Scan for the cell matching the given text and deliver its (X, Y) coordinate at center. 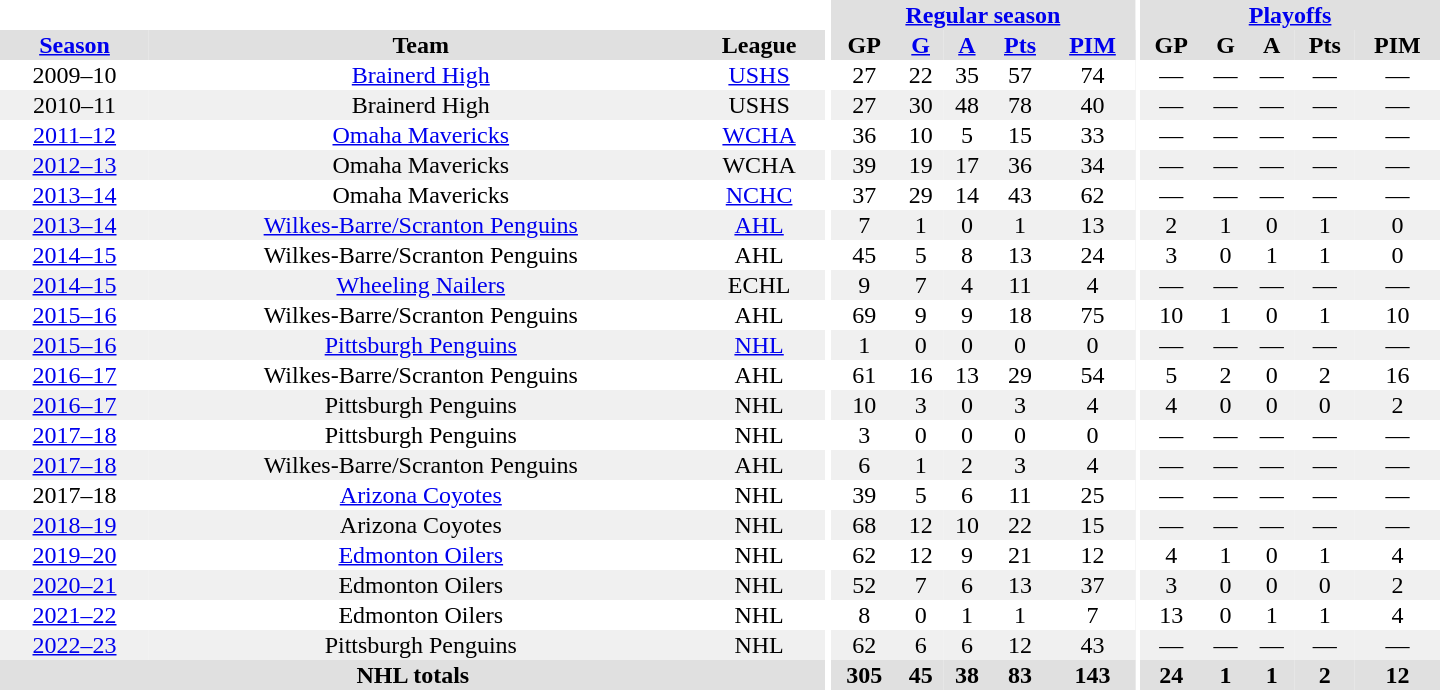
75 (1092, 315)
69 (864, 315)
2011–12 (74, 135)
NHL totals (413, 675)
Playoffs (1290, 15)
305 (864, 675)
83 (1020, 675)
57 (1020, 75)
78 (1020, 105)
54 (1092, 375)
Season (74, 45)
Team (421, 45)
League (760, 45)
2018–19 (74, 525)
Regular season (983, 15)
25 (1092, 495)
34 (1092, 165)
30 (921, 105)
14 (967, 195)
2021–22 (74, 615)
2022–23 (74, 645)
2019–20 (74, 555)
33 (1092, 135)
19 (921, 165)
143 (1092, 675)
18 (1020, 315)
Wheeling Nailers (421, 285)
35 (967, 75)
ECHL (760, 285)
2010–11 (74, 105)
2009–10 (74, 75)
40 (1092, 105)
2020–21 (74, 585)
61 (864, 375)
NCHC (760, 195)
21 (1020, 555)
2012–13 (74, 165)
17 (967, 165)
52 (864, 585)
48 (967, 105)
68 (864, 525)
74 (1092, 75)
38 (967, 675)
